Pinpoint the cell where the given text exists, returning its [x, y] midpoint coordinate. 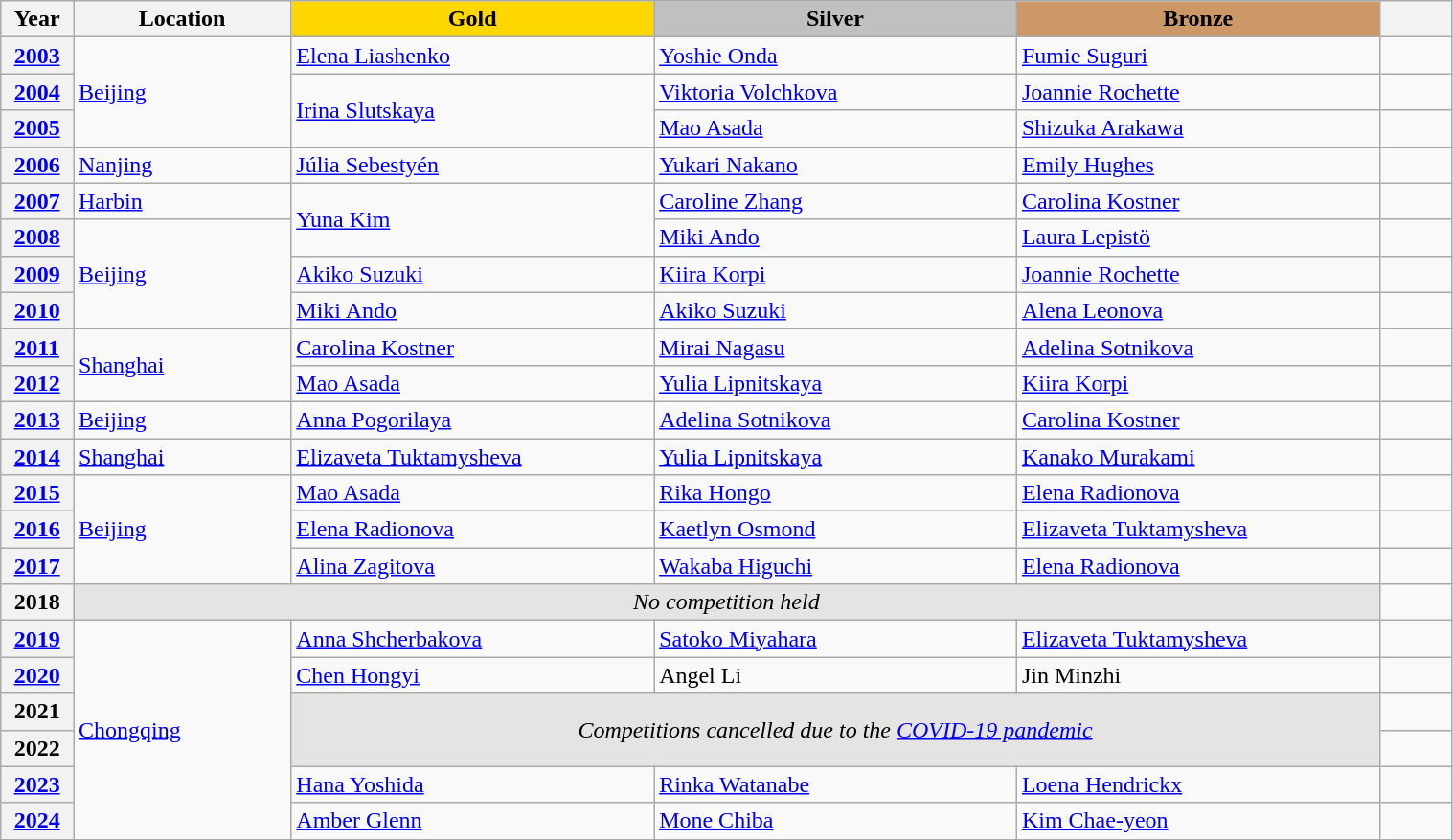
Yoshie Onda [835, 56]
Loena Hendrickx [1197, 784]
2003 [37, 56]
Jin Minzhi [1197, 675]
2011 [37, 347]
Nanjing [182, 165]
Júlia Sebestyén [473, 165]
Amber Glenn [473, 821]
2005 [37, 128]
Laura Lepistö [1197, 238]
2016 [37, 530]
Harbin [182, 201]
2023 [37, 784]
Wakaba Higuchi [835, 566]
2015 [37, 493]
Gold [473, 19]
Kaetlyn Osmond [835, 530]
2010 [37, 310]
2004 [37, 92]
No competition held [726, 602]
Competitions cancelled due to the COVID-19 pandemic [835, 730]
2017 [37, 566]
2006 [37, 165]
2007 [37, 201]
2018 [37, 602]
Emily Hughes [1197, 165]
2009 [37, 274]
2021 [37, 712]
Anna Shcherbakova [473, 639]
2022 [37, 748]
Bronze [1197, 19]
Kanako Murakami [1197, 457]
2019 [37, 639]
Year [37, 19]
Yukari Nakano [835, 165]
Angel Li [835, 675]
Shizuka Arakawa [1197, 128]
Fumie Suguri [1197, 56]
Anna Pogorilaya [473, 420]
2012 [37, 383]
Caroline Zhang [835, 201]
2014 [37, 457]
Hana Yoshida [473, 784]
2008 [37, 238]
2024 [37, 821]
Yuna Kim [473, 219]
Viktoria Volchkova [835, 92]
2020 [37, 675]
2013 [37, 420]
Location [182, 19]
Rika Hongo [835, 493]
Chen Hongyi [473, 675]
Satoko Miyahara [835, 639]
Rinka Watanabe [835, 784]
Alena Leonova [1197, 310]
Mirai Nagasu [835, 347]
Alina Zagitova [473, 566]
Elena Liashenko [473, 56]
Mone Chiba [835, 821]
Silver [835, 19]
Chongqing [182, 730]
Irina Slutskaya [473, 110]
Kim Chae-yeon [1197, 821]
